Pinpoint the cell where the given text exists, returning its [X, Y] midpoint coordinate. 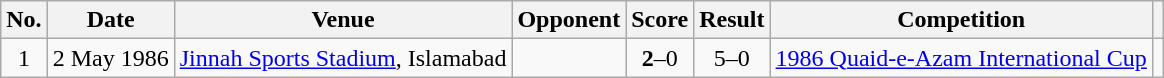
2–0 [660, 58]
Opponent [569, 20]
Date [110, 20]
1986 Quaid-e-Azam International Cup [961, 58]
No. [24, 20]
5–0 [732, 58]
2 May 1986 [110, 58]
Jinnah Sports Stadium, Islamabad [343, 58]
Venue [343, 20]
Result [732, 20]
Score [660, 20]
Competition [961, 20]
1 [24, 58]
